From the cell containing the given text, extract its center point as [X, Y] coordinate. 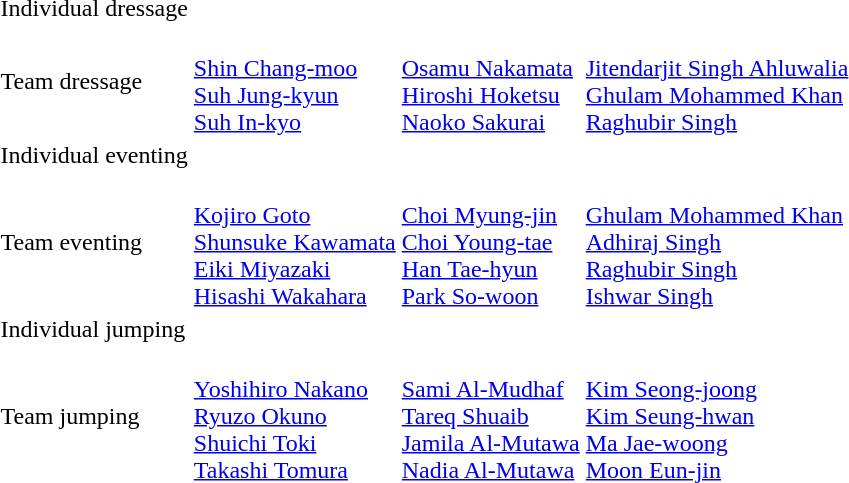
Choi Myung-jinChoi Young-taeHan Tae-hyunPark So-woon [490, 242]
Osamu NakamataHiroshi HoketsuNaoko Sakurai [490, 82]
Shin Chang-mooSuh Jung-kyunSuh In-kyo [294, 82]
Kojiro GotoShunsuke KawamataEiki MiyazakiHisashi Wakahara [294, 242]
